Extract the [X, Y] coordinate from the center of the cell holding the provided text.  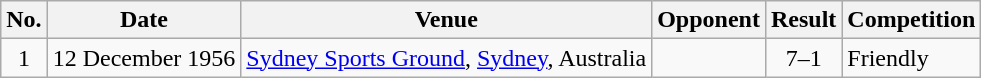
12 December 1956 [144, 58]
No. [24, 20]
Date [144, 20]
Competition [912, 20]
Result [803, 20]
Venue [446, 20]
Opponent [709, 20]
Sydney Sports Ground, Sydney, Australia [446, 58]
7–1 [803, 58]
1 [24, 58]
Friendly [912, 58]
